Determine the (x, y) coordinate at the center of the cell enclosing the given text.  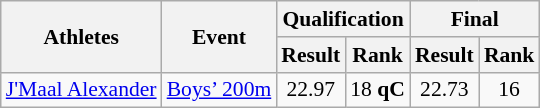
18 qC (378, 90)
Qualification (343, 19)
16 (510, 90)
Athletes (82, 36)
Event (220, 36)
Boys’ 200m (220, 90)
22.97 (310, 90)
J'Maal Alexander (82, 90)
22.73 (444, 90)
Final (474, 19)
